Locate the cell with the specified text and output its [X, Y] center coordinate. 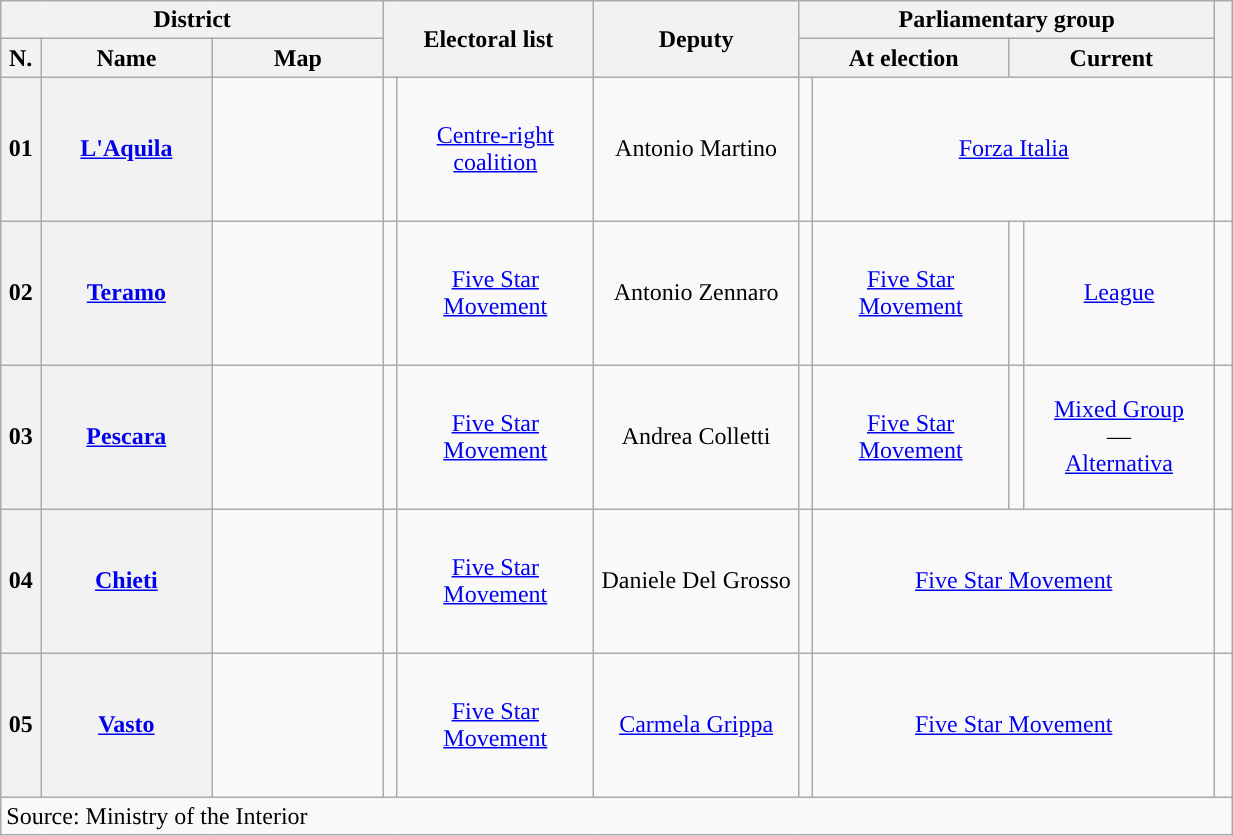
N. [21, 58]
Mixed Group—Alternativa [1120, 437]
Map [298, 58]
Name [126, 58]
04 [21, 581]
02 [21, 293]
Carmela Grippa [696, 725]
Parliamentary group [1006, 20]
05 [21, 725]
03 [21, 437]
Vasto [126, 725]
L'Aquila [126, 149]
Daniele Del Grosso [696, 581]
League [1120, 293]
Pescara [126, 437]
Andrea Colletti [696, 437]
Antonio Zennaro [696, 293]
At election [904, 58]
Teramo [126, 293]
District [192, 20]
Deputy [696, 39]
Centre-right coalition [495, 149]
Electoral list [489, 39]
Current [1111, 58]
Source: Ministry of the Interior [616, 816]
Antonio Martino [696, 149]
01 [21, 149]
Forza Italia [1014, 149]
Chieti [126, 581]
